Return the [X, Y] coordinate for the center point of the cell that contains the specified text.  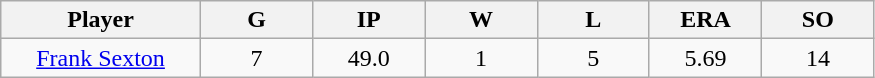
Frank Sexton [101, 58]
IP [369, 20]
L [593, 20]
ERA [705, 20]
7 [256, 58]
G [256, 20]
1 [481, 58]
5.69 [705, 58]
14 [818, 58]
Player [101, 20]
W [481, 20]
5 [593, 58]
SO [818, 20]
49.0 [369, 58]
